Capture the cell that displays the provided text and extract its (x, y) central coordinate. 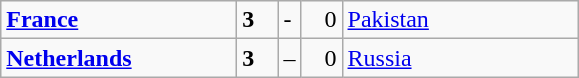
Pakistan (460, 20)
Russia (460, 58)
France (119, 20)
- (290, 20)
Netherlands (119, 58)
– (290, 58)
